Scan for the cell matching the given text and deliver its (x, y) coordinate at center. 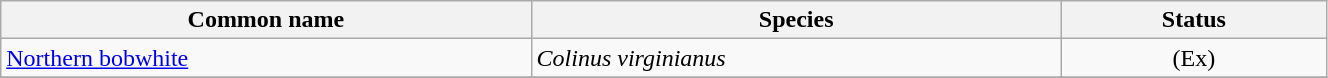
Northern bobwhite (266, 58)
Colinus virginianus (796, 58)
Common name (266, 20)
Species (796, 20)
(Ex) (1194, 58)
Status (1194, 20)
